Determine the [x, y] coordinate at the center of the cell enclosing the given text.  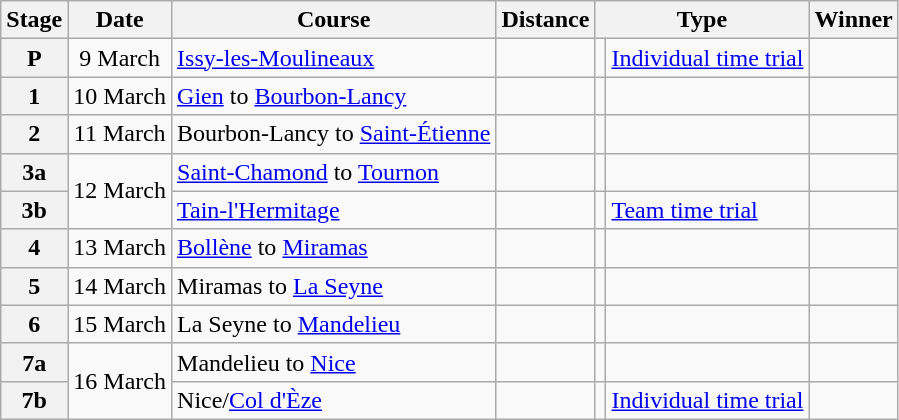
Saint-Chamond to Tournon [334, 172]
Nice/Col d'Èze [334, 400]
P [34, 58]
Stage [34, 20]
Date [120, 20]
Team time trial [708, 210]
4 [34, 248]
6 [34, 324]
Mandelieu to Nice [334, 362]
Miramas to La Seyne [334, 286]
3a [34, 172]
Type [702, 20]
Bourbon-Lancy to Saint-Étienne [334, 134]
13 March [120, 248]
1 [34, 96]
5 [34, 286]
Tain-l'Hermitage [334, 210]
15 March [120, 324]
9 March [120, 58]
7a [34, 362]
La Seyne to Mandelieu [334, 324]
7b [34, 400]
14 March [120, 286]
Gien to Bourbon-Lancy [334, 96]
11 March [120, 134]
12 March [120, 191]
Course [334, 20]
2 [34, 134]
Distance [546, 20]
16 March [120, 381]
Issy-les-Moulineaux [334, 58]
Bollène to Miramas [334, 248]
10 March [120, 96]
Winner [854, 20]
3b [34, 210]
